Provide the [X, Y] coordinate of the cell's center where the given text is located.  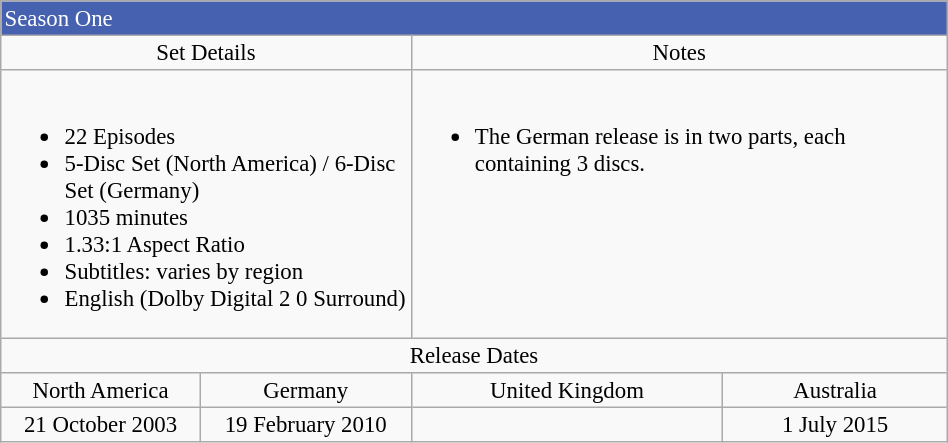
Germany [306, 390]
1 July 2015 [835, 425]
United Kingdom [567, 390]
North America [101, 390]
Notes [679, 52]
19 February 2010 [306, 425]
Season One [474, 18]
Set Details [206, 52]
Australia [835, 390]
21 October 2003 [101, 425]
The German release is in two parts, each containing 3 discs. [679, 204]
Release Dates [474, 356]
